Provide the (X, Y) coordinate of the cell's center where the given text is located.  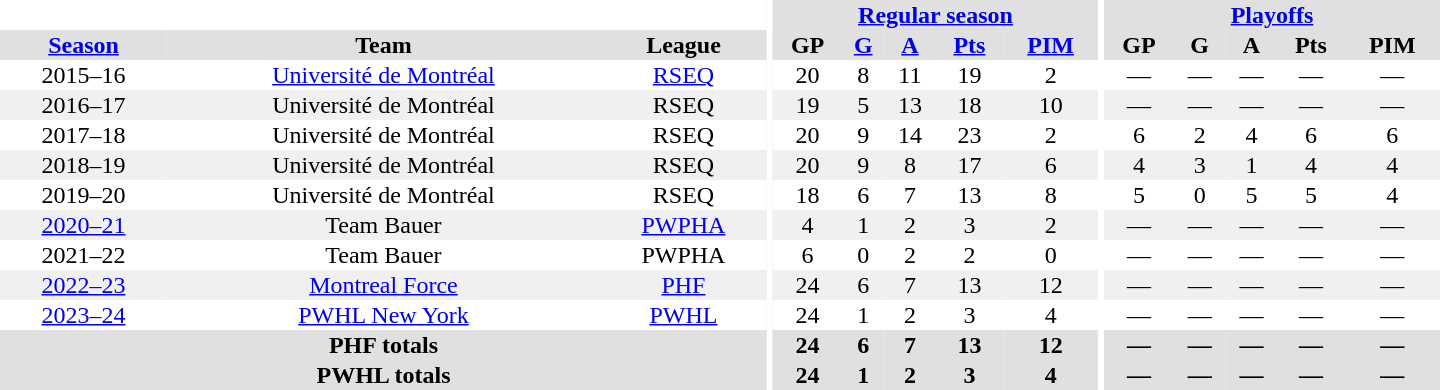
2023–24 (84, 315)
2022–23 (84, 285)
PWHL (684, 315)
14 (910, 135)
League (684, 45)
PWHL New York (384, 315)
2016–17 (84, 105)
PHF (684, 285)
Montreal Force (384, 285)
2019–20 (84, 195)
2018–19 (84, 165)
11 (910, 75)
Regular season (936, 15)
Season (84, 45)
PHF totals (384, 345)
Playoffs (1272, 15)
17 (970, 165)
2020–21 (84, 225)
PWHL totals (384, 375)
2017–18 (84, 135)
2015–16 (84, 75)
23 (970, 135)
10 (1050, 105)
2021–22 (84, 255)
Team (384, 45)
